Find where the given text appears and provide that cell's center as [x, y] coordinate. 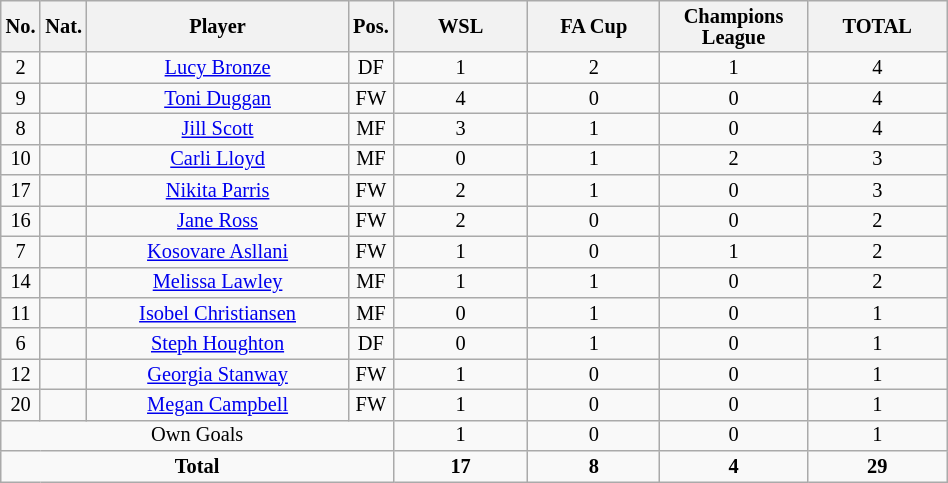
16 [21, 220]
Nikita Parris [218, 190]
Own Goals [198, 436]
No. [21, 26]
Isobel Christiansen [218, 312]
9 [21, 98]
29 [877, 466]
TOTAL [877, 26]
Jill Scott [218, 128]
6 [21, 344]
WSL [461, 26]
7 [21, 252]
Georgia Stanway [218, 374]
Lucy Bronze [218, 68]
Champions League [734, 26]
Melissa Lawley [218, 282]
Carli Lloyd [218, 160]
20 [21, 404]
Total [198, 466]
Player [218, 26]
Pos. [370, 26]
FA Cup [594, 26]
Nat. [63, 26]
14 [21, 282]
Kosovare Asllani [218, 252]
Jane Ross [218, 220]
10 [21, 160]
Steph Houghton [218, 344]
11 [21, 312]
12 [21, 374]
Megan Campbell [218, 404]
Toni Duggan [218, 98]
